Return the [X, Y] coordinate for the center point of the cell that contains the specified text.  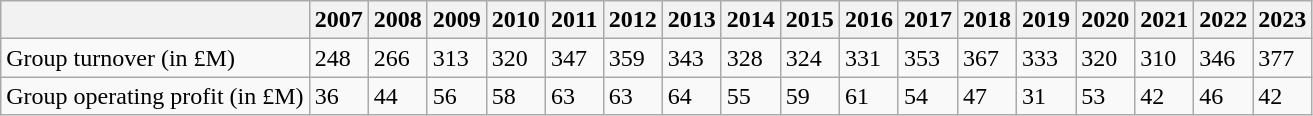
36 [338, 96]
2007 [338, 20]
2022 [1224, 20]
56 [456, 96]
346 [1224, 58]
53 [1106, 96]
2018 [986, 20]
Group operating profit (in £M) [155, 96]
2019 [1046, 20]
59 [810, 96]
55 [750, 96]
333 [1046, 58]
54 [928, 96]
328 [750, 58]
2021 [1164, 20]
324 [810, 58]
2008 [398, 20]
2014 [750, 20]
331 [868, 58]
2012 [632, 20]
2017 [928, 20]
2011 [574, 20]
47 [986, 96]
359 [632, 58]
343 [692, 58]
31 [1046, 96]
377 [1282, 58]
347 [574, 58]
248 [338, 58]
2009 [456, 20]
313 [456, 58]
2010 [516, 20]
2020 [1106, 20]
61 [868, 96]
2016 [868, 20]
44 [398, 96]
46 [1224, 96]
367 [986, 58]
310 [1164, 58]
353 [928, 58]
64 [692, 96]
58 [516, 96]
2015 [810, 20]
2013 [692, 20]
2023 [1282, 20]
Group turnover (in £M) [155, 58]
266 [398, 58]
